Capture the cell that displays the provided text and extract its (X, Y) central coordinate. 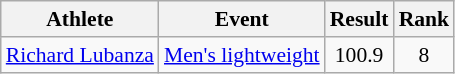
Athlete (80, 19)
Result (360, 19)
100.9 (360, 55)
Event (242, 19)
8 (424, 55)
Men's lightweight (242, 55)
Richard Lubanza (80, 55)
Rank (424, 19)
